Pinpoint the cell where the given text exists, returning its [X, Y] midpoint coordinate. 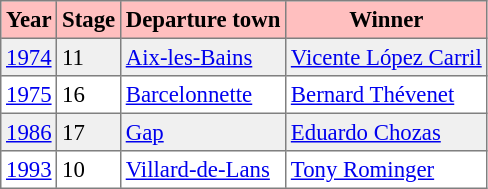
Winner [386, 20]
Aix-les-Bains [202, 57]
Villard-de-Lans [202, 170]
Year [29, 20]
1974 [29, 57]
Stage [89, 20]
Bernard Thévenet [386, 95]
1975 [29, 95]
Eduardo Chozas [386, 132]
1993 [29, 170]
1986 [29, 132]
Gap [202, 132]
17 [89, 132]
Vicente López Carril [386, 57]
16 [89, 95]
11 [89, 57]
Barcelonnette [202, 95]
10 [89, 170]
Tony Rominger [386, 170]
Departure town [202, 20]
